Determine the [x, y] coordinate at the center of the cell enclosing the given text.  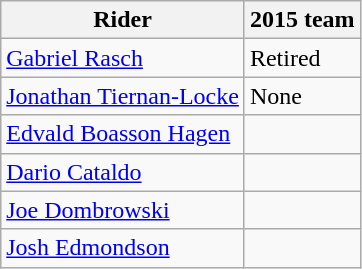
None [302, 96]
Jonathan Tiernan-Locke [123, 96]
Joe Dombrowski [123, 210]
Retired [302, 58]
Gabriel Rasch [123, 58]
Edvald Boasson Hagen [123, 134]
Dario Cataldo [123, 172]
2015 team [302, 20]
Rider [123, 20]
Josh Edmondson [123, 248]
